Provide the [X, Y] coordinate of the cell's center where the given text is located.  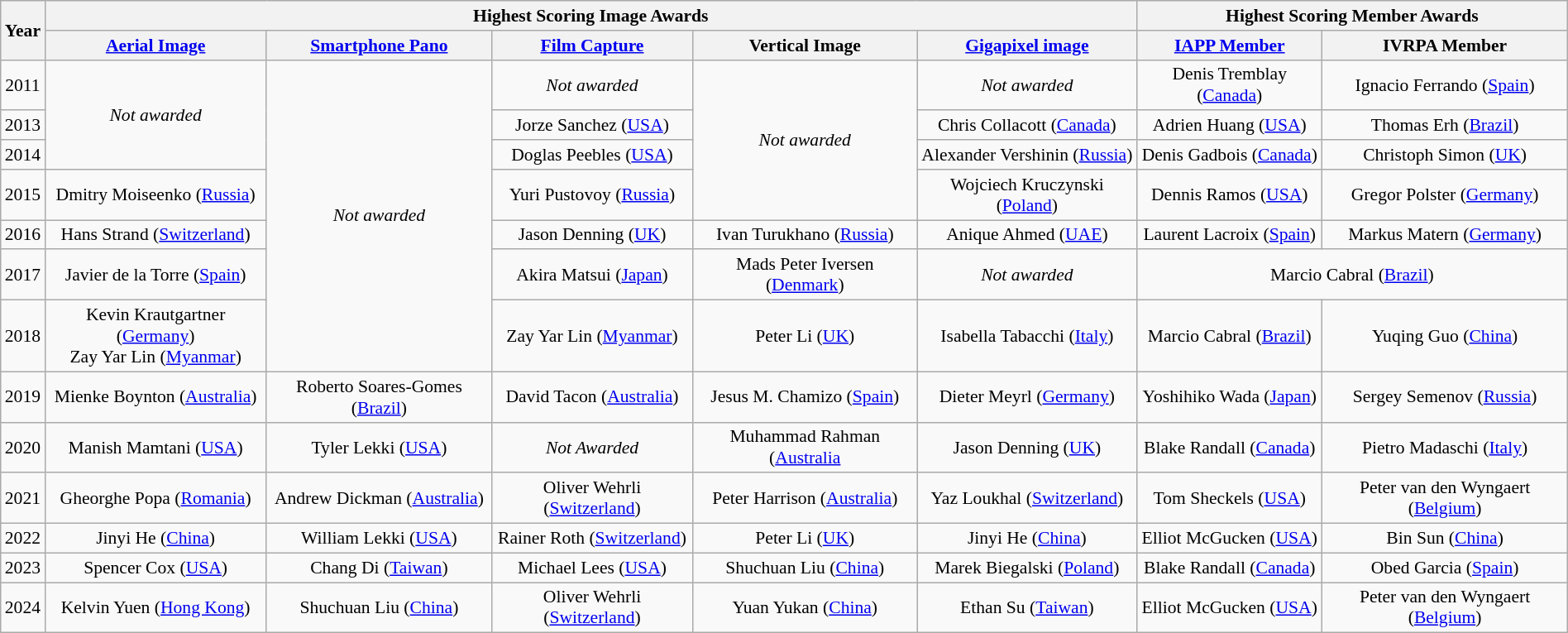
Laurent Lacroix (Spain) [1230, 235]
Chang Di (Taiwan) [379, 568]
Kelvin Yuen (Hong Kong) [155, 607]
Chris Collacott (Canada) [1027, 126]
Tom Sheckels (USA) [1230, 498]
Doglas Peebles (USA) [592, 155]
Obed Garcia (Spain) [1445, 568]
David Tacon (Australia) [592, 397]
Denis Gadbois (Canada) [1230, 155]
Gregor Polster (Germany) [1445, 195]
2021 [23, 498]
Dmitry Moiseenko (Russia) [155, 195]
IVRPA Member [1445, 46]
2018 [23, 336]
2016 [23, 235]
Markus Matern (Germany) [1445, 235]
Hans Strand (Switzerland) [155, 235]
2022 [23, 539]
Christoph Simon (UK) [1445, 155]
Zay Yar Lin (Myanmar) [592, 336]
Not Awarded [592, 447]
2014 [23, 155]
Adrien Huang (USA) [1230, 126]
Akira Matsui (Japan) [592, 275]
Ignacio Ferrando (Spain) [1445, 84]
IAPP Member [1230, 46]
Mienke Boynton (Australia) [155, 397]
Wojciech Kruczynski (Poland) [1027, 195]
Marek Biegalski (Poland) [1027, 568]
William Lekki (USA) [379, 539]
Jesus M. Chamizo (Spain) [805, 397]
Ivan Turukhano (Russia) [805, 235]
2020 [23, 447]
Aerial Image [155, 46]
2023 [23, 568]
Yoshihiko Wada (Japan) [1230, 397]
Film Capture [592, 46]
Manish Mamtani (USA) [155, 447]
Highest Scoring Member Awards [1353, 16]
Dieter Meyrl (Germany) [1027, 397]
Ethan Su (Taiwan) [1027, 607]
Pietro Madaschi (Italy) [1445, 447]
Year [23, 30]
Yuri Pustovoy (Russia) [592, 195]
2011 [23, 84]
Gheorghe Popa (Romania) [155, 498]
Andrew Dickman (Australia) [379, 498]
Peter Harrison (Australia) [805, 498]
Tyler Lekki (USA) [379, 447]
Isabella Tabacchi (Italy) [1027, 336]
Muhammad Rahman (Australia [805, 447]
2019 [23, 397]
Javier de la Torre (Spain) [155, 275]
Spencer Cox (USA) [155, 568]
2017 [23, 275]
Michael Lees (USA) [592, 568]
Jorze Sanchez (USA) [592, 126]
Denis Tremblay (Canada) [1230, 84]
Highest Scoring Image Awards [590, 16]
Smartphone Pano [379, 46]
Rainer Roth (Switzerland) [592, 539]
2015 [23, 195]
Alexander Vershinin (Russia) [1027, 155]
Vertical Image [805, 46]
Gigapixel image [1027, 46]
Yuqing Guo (China) [1445, 336]
2024 [23, 607]
Anique Ahmed (UAE) [1027, 235]
Yuan Yukan (China) [805, 607]
Bin Sun (China) [1445, 539]
2013 [23, 126]
Roberto Soares-Gomes (Brazil) [379, 397]
Mads Peter Iversen (Denmark) [805, 275]
Dennis Ramos (USA) [1230, 195]
Kevin Krautgartner (Germany) Zay Yar Lin (Myanmar) [155, 336]
Sergey Semenov (Russia) [1445, 397]
Yaz Loukhal (Switzerland) [1027, 498]
Thomas Erh (Brazil) [1445, 126]
